Identify which cell holds the provided text, then report its [x, y] central coordinate. 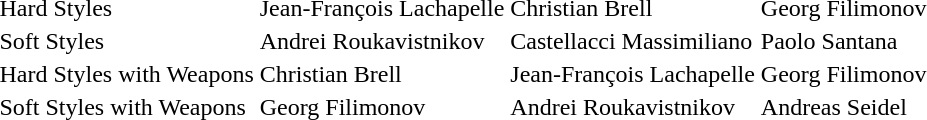
Andrei Roukavistnikov [382, 41]
Christian Brell [382, 74]
Castellacci Massimiliano [633, 41]
Jean-François Lachapelle [633, 74]
